Locate the cell with the specified text and output its [x, y] center coordinate. 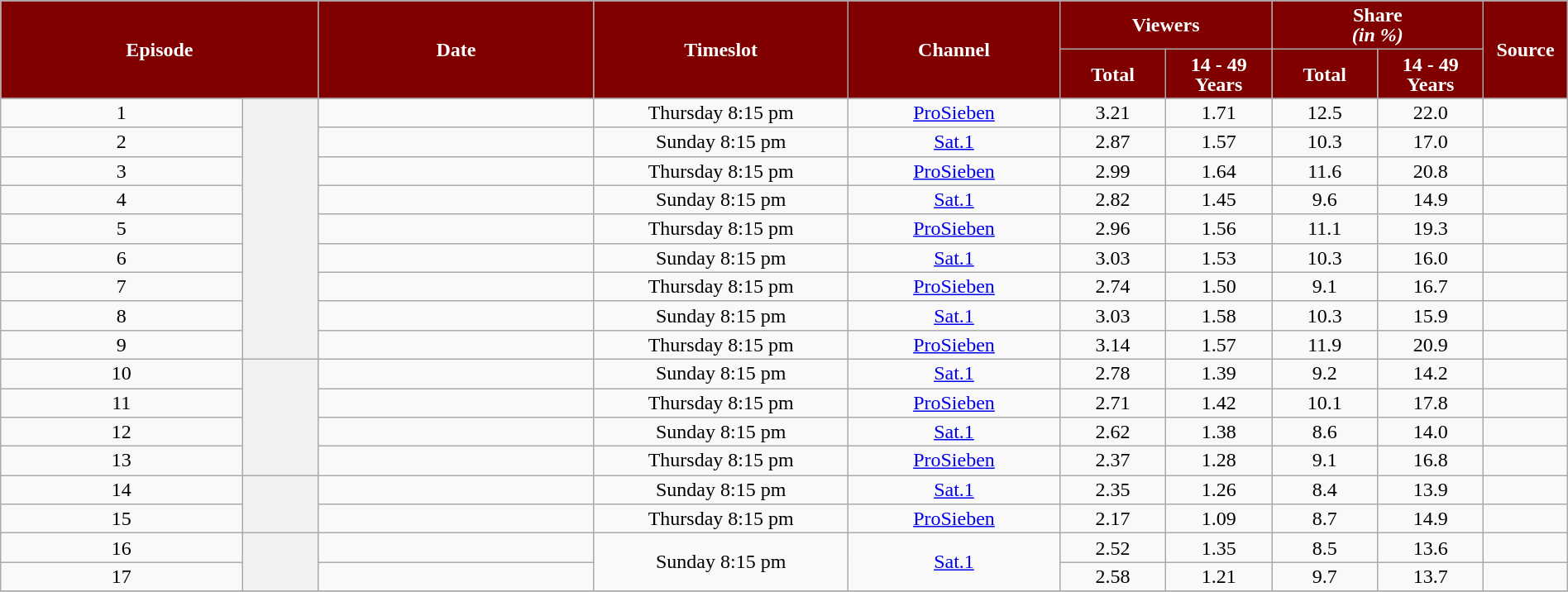
8.7 [1325, 519]
1.39 [1219, 374]
3 [122, 170]
2.71 [1113, 403]
8.4 [1325, 489]
2.52 [1113, 547]
11.1 [1325, 228]
19.3 [1431, 228]
13.9 [1431, 489]
Episode [160, 50]
1.35 [1219, 547]
11 [122, 403]
1.42 [1219, 403]
13 [122, 461]
17.8 [1431, 403]
2.17 [1113, 519]
Timeslot [721, 50]
11.6 [1325, 170]
14.0 [1431, 432]
2.74 [1113, 286]
20.9 [1431, 344]
Date [457, 50]
1.56 [1219, 228]
Share(in %) [1378, 25]
1.21 [1219, 577]
2.35 [1113, 489]
3.14 [1113, 344]
7 [122, 286]
1.58 [1219, 316]
1.45 [1219, 200]
20.8 [1431, 170]
12.5 [1325, 112]
2.78 [1113, 374]
Viewers [1166, 25]
6 [122, 258]
3.21 [1113, 112]
1.50 [1219, 286]
2 [122, 142]
15.9 [1431, 316]
2.87 [1113, 142]
2.62 [1113, 432]
13.7 [1431, 577]
2.58 [1113, 577]
1.28 [1219, 461]
22.0 [1431, 112]
14 [122, 489]
8 [122, 316]
1.71 [1219, 112]
11.9 [1325, 344]
2.99 [1113, 170]
14.2 [1431, 374]
1.26 [1219, 489]
10 [122, 374]
16.7 [1431, 286]
1.53 [1219, 258]
4 [122, 200]
10.1 [1325, 403]
15 [122, 519]
8.6 [1325, 432]
1.38 [1219, 432]
1.64 [1219, 170]
16.8 [1431, 461]
2.82 [1113, 200]
16 [122, 547]
17.0 [1431, 142]
1 [122, 112]
9.2 [1325, 374]
17 [122, 577]
9.6 [1325, 200]
Channel [954, 50]
5 [122, 228]
9.7 [1325, 577]
1.09 [1219, 519]
Source [1525, 50]
8.5 [1325, 547]
2.37 [1113, 461]
9 [122, 344]
16.0 [1431, 258]
12 [122, 432]
13.6 [1431, 547]
2.96 [1113, 228]
